Locate the cell with the specified text and output its (x, y) center coordinate. 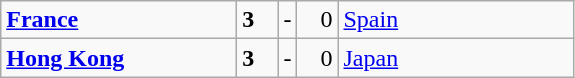
France (119, 20)
Hong Kong (119, 58)
Japan (456, 58)
Spain (456, 20)
